Provide the [X, Y] coordinate of the cell's center where the given text is located.  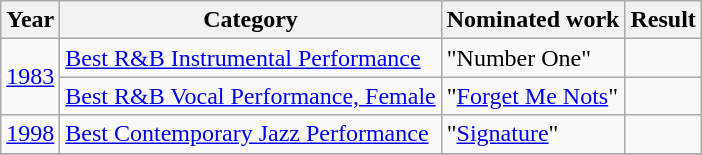
"Forget Me Nots" [533, 96]
Category [250, 20]
1998 [30, 134]
Best R&B Vocal Performance, Female [250, 96]
Result [663, 20]
1983 [30, 77]
"Number One" [533, 58]
"Signature" [533, 134]
Best R&B Instrumental Performance [250, 58]
Nominated work [533, 20]
Best Contemporary Jazz Performance [250, 134]
Year [30, 20]
